Identify which cell holds the provided text, then report its [x, y] central coordinate. 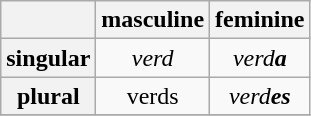
singular [48, 58]
verds [153, 96]
feminine [260, 20]
masculine [153, 20]
plural [48, 96]
verdes [260, 96]
verda [260, 58]
verd [153, 58]
